Find where the given text appears and provide that cell's center as [X, Y] coordinate. 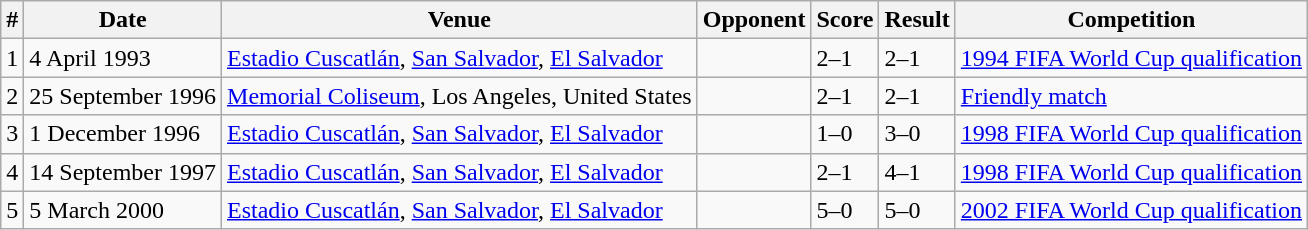
4 April 1993 [123, 58]
Opponent [754, 20]
Result [917, 20]
Competition [1131, 20]
14 September 1997 [123, 172]
1 [12, 58]
# [12, 20]
Score [845, 20]
1–0 [845, 134]
2002 FIFA World Cup qualification [1131, 210]
1994 FIFA World Cup qualification [1131, 58]
Friendly match [1131, 96]
5 [12, 210]
3–0 [917, 134]
25 September 1996 [123, 96]
2 [12, 96]
4–1 [917, 172]
Memorial Coliseum, Los Angeles, United States [460, 96]
Venue [460, 20]
5 March 2000 [123, 210]
Date [123, 20]
1 December 1996 [123, 134]
4 [12, 172]
3 [12, 134]
